Provide the (X, Y) coordinate of the cell's center where the given text is located.  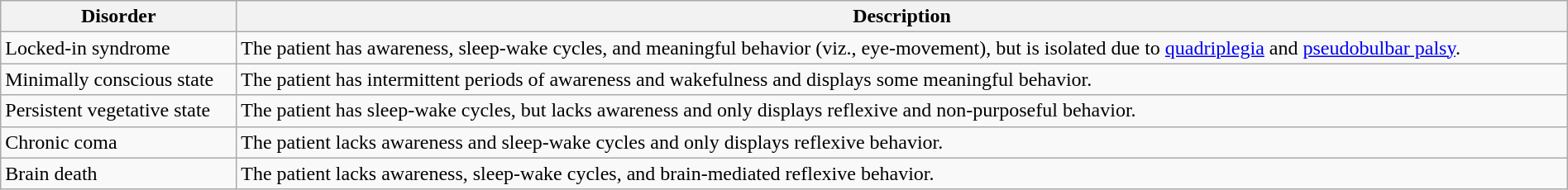
Persistent vegetative state (119, 111)
The patient has intermittent periods of awareness and wakefulness and displays some meaningful behavior. (902, 79)
Description (902, 17)
Locked-in syndrome (119, 48)
Brain death (119, 173)
Disorder (119, 17)
The patient lacks awareness and sleep-wake cycles and only displays reflexive behavior. (902, 142)
Chronic coma (119, 142)
The patient has sleep-wake cycles, but lacks awareness and only displays reflexive and non-purposeful behavior. (902, 111)
The patient lacks awareness, sleep-wake cycles, and brain-mediated reflexive behavior. (902, 173)
Minimally conscious state (119, 79)
